From the cell containing the given text, extract its center point as [X, Y] coordinate. 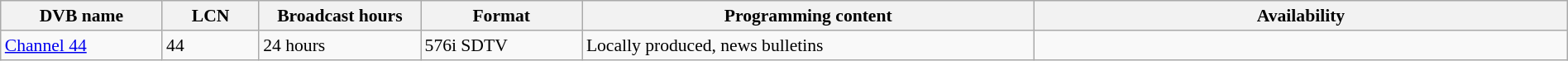
Broadcast hours [339, 16]
Availability [1302, 16]
Programming content [809, 16]
44 [210, 45]
LCN [210, 16]
DVB name [81, 16]
576i SDTV [501, 45]
Locally produced, news bulletins [809, 45]
Channel 44 [81, 45]
24 hours [339, 45]
Format [501, 16]
